Return the [X, Y] coordinate for the center point of the cell that contains the specified text.  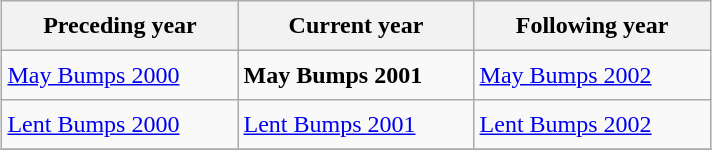
Lent Bumps 2002 [592, 125]
May Bumps 2000 [120, 75]
Preceding year [120, 26]
Lent Bumps 2000 [120, 125]
May Bumps 2002 [592, 75]
Lent Bumps 2001 [356, 125]
Current year [356, 26]
May Bumps 2001 [356, 75]
Following year [592, 26]
